Provide the [X, Y] coordinate of the cell's center where the given text is located.  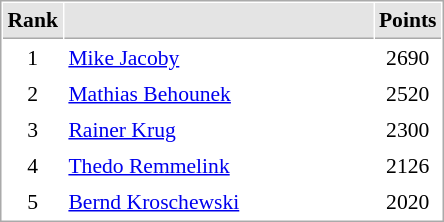
2 [32, 93]
Bernd Kroschewski [218, 201]
Thedo Remmelink [218, 165]
Mathias Behounek [218, 93]
Rank [32, 21]
2520 [408, 93]
Rainer Krug [218, 129]
2300 [408, 129]
2690 [408, 57]
5 [32, 201]
2126 [408, 165]
4 [32, 165]
1 [32, 57]
Points [408, 21]
3 [32, 129]
2020 [408, 201]
Mike Jacoby [218, 57]
